From the cell containing the given text, extract its center point as (X, Y) coordinate. 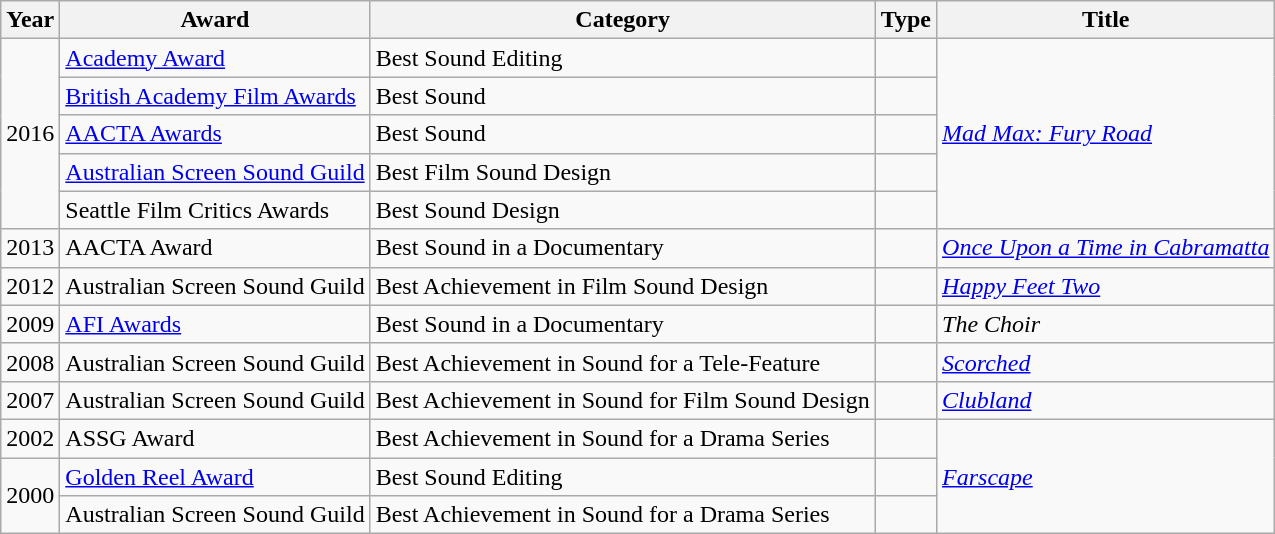
Happy Feet Two (1106, 286)
Clubland (1106, 400)
The Choir (1106, 324)
Category (622, 20)
Best Film Sound Design (622, 172)
Title (1106, 20)
AFI Awards (215, 324)
2000 (30, 496)
Seattle Film Critics Awards (215, 210)
2012 (30, 286)
2009 (30, 324)
Golden Reel Award (215, 477)
AACTA Awards (215, 134)
Type (906, 20)
Best Achievement in Sound for Film Sound Design (622, 400)
Award (215, 20)
Farscape (1106, 476)
Best Achievement in Sound for a Tele-Feature (622, 362)
2008 (30, 362)
AACTA Award (215, 248)
Academy Award (215, 58)
Scorched (1106, 362)
Year (30, 20)
2002 (30, 438)
Mad Max: Fury Road (1106, 134)
Best Achievement in Film Sound Design (622, 286)
2016 (30, 134)
2013 (30, 248)
ASSG Award (215, 438)
British Academy Film Awards (215, 96)
2007 (30, 400)
Best Sound Design (622, 210)
Once Upon a Time in Cabramatta (1106, 248)
